For the text-containing cell, return its midpoint in [x, y] coordinate format. 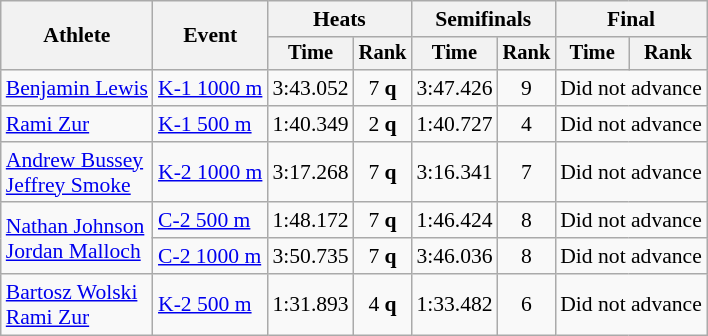
3:43.052 [310, 88]
7 [527, 172]
2 q [383, 124]
3:17.268 [310, 172]
3:46.036 [454, 256]
1:31.893 [310, 304]
Andrew BusseyJeffrey Smoke [77, 172]
4 [527, 124]
K-2 500 m [210, 304]
1:46.424 [454, 221]
Benjamin Lewis [77, 88]
Bartosz WolskiRami Zur [77, 304]
4 q [383, 304]
Semifinals [483, 19]
3:50.735 [310, 256]
1:40.349 [310, 124]
1:33.482 [454, 304]
K-1 500 m [210, 124]
C-2 500 m [210, 221]
3:16.341 [454, 172]
1:40.727 [454, 124]
6 [527, 304]
Athlete [77, 36]
Event [210, 36]
1:48.172 [310, 221]
C-2 1000 m [210, 256]
Heats [339, 19]
Rami Zur [77, 124]
Final [631, 19]
3:47.426 [454, 88]
Nathan JohnsonJordan Malloch [77, 238]
K-1 1000 m [210, 88]
9 [527, 88]
K-2 1000 m [210, 172]
